Detect which cell encompasses the target text, then output its (X, Y) center coordinate. 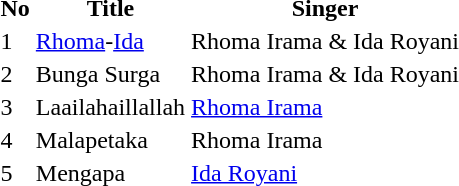
Malapetaka (110, 140)
Rhoma-Ida (110, 41)
Bunga Surga (110, 74)
Laailahaillallah (110, 107)
